Provide the [x, y] coordinate of the cell's center where the given text is located.  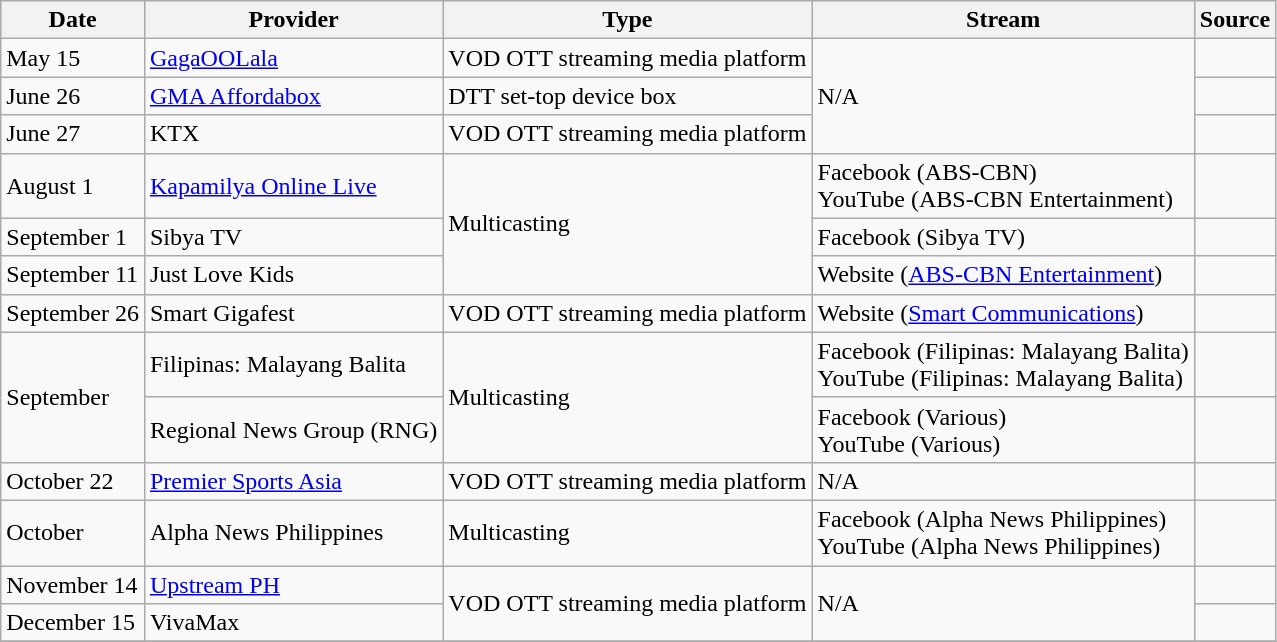
Provider [293, 20]
Website (Smart Communications) [1003, 313]
Stream [1003, 20]
June 27 [73, 134]
GagaOOLala [293, 58]
Sibya TV [293, 237]
November 14 [73, 585]
Facebook (ABS-CBN)YouTube (ABS-CBN Entertainment) [1003, 186]
Facebook (Alpha News Philippines)YouTube (Alpha News Philippines) [1003, 532]
August 1 [73, 186]
Premier Sports Asia [293, 481]
October [73, 532]
DTT set-top device box [628, 96]
Type [628, 20]
KTX [293, 134]
Kapamilya Online Live [293, 186]
Smart Gigafest [293, 313]
May 15 [73, 58]
Just Love Kids [293, 275]
Upstream PH [293, 585]
Website (ABS-CBN Entertainment) [1003, 275]
GMA Affordabox [293, 96]
September 26 [73, 313]
Facebook (Filipinas: Malayang Balita)YouTube (Filipinas: Malayang Balita) [1003, 364]
Filipinas: Malayang Balita [293, 364]
September 11 [73, 275]
Alpha News Philippines [293, 532]
September [73, 397]
VivaMax [293, 623]
December 15 [73, 623]
Facebook (Sibya TV) [1003, 237]
Date [73, 20]
June 26 [73, 96]
Source [1234, 20]
Regional News Group (RNG) [293, 430]
September 1 [73, 237]
October 22 [73, 481]
Facebook (Various)YouTube (Various) [1003, 430]
